Pinpoint the cell where the given text exists, returning its (x, y) midpoint coordinate. 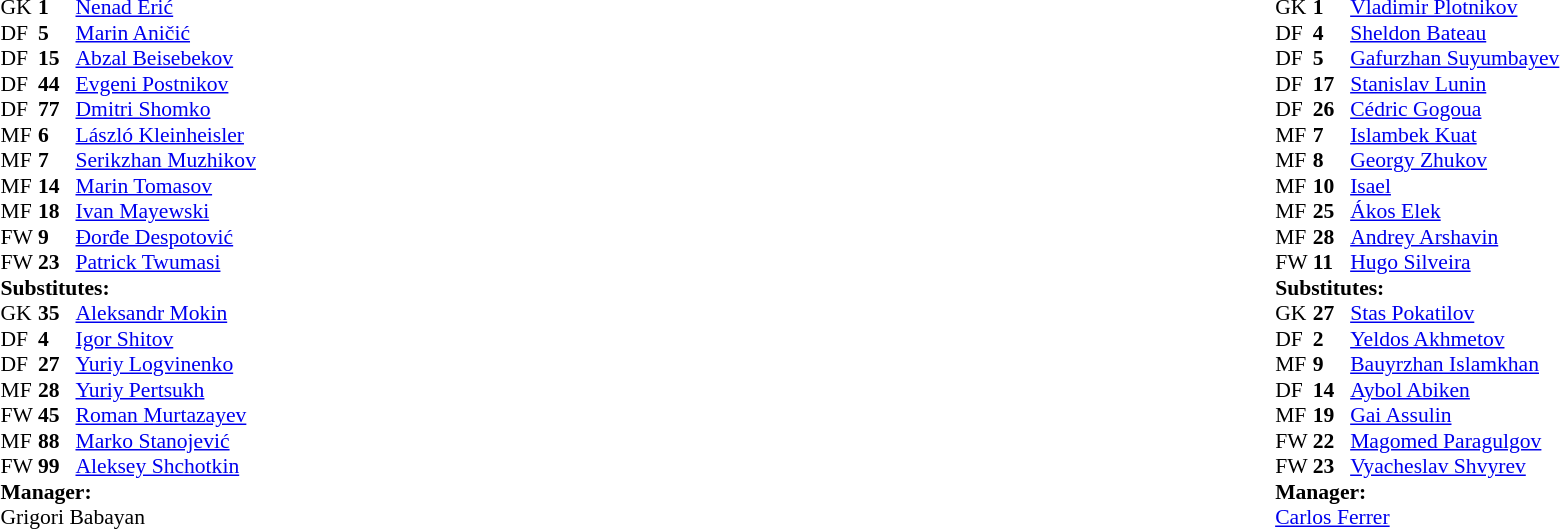
Roman Murtazayev (166, 415)
Marin Tomasov (166, 186)
Marko Stanojević (166, 441)
2 (1332, 339)
19 (1332, 415)
22 (1332, 441)
Hugo Silveira (1454, 263)
Stas Pokatilov (1454, 313)
Ivan Mayewski (166, 211)
Andrey Arshavin (1454, 237)
11 (1332, 263)
Igor Shitov (166, 339)
17 (1332, 84)
18 (57, 211)
45 (57, 415)
Gafurzhan Suyumbayev (1454, 59)
Vyacheslav Shvyrev (1454, 467)
Patrick Twumasi (166, 263)
Yuriy Logvinenko (166, 365)
Cédric Gogoua (1454, 109)
Aleksey Shchotkin (166, 467)
Marin Aničić (166, 33)
Aleksandr Mokin (166, 313)
Yuriy Pertsukh (166, 390)
88 (57, 441)
Đorđe Despotović (166, 237)
László Kleinheisler (166, 135)
26 (1332, 109)
Islambek Kuat (1454, 135)
44 (57, 84)
99 (57, 467)
Yeldos Akhmetov (1454, 339)
Georgy Zhukov (1454, 161)
6 (57, 135)
Magomed Paragulgov (1454, 441)
35 (57, 313)
Aybol Abiken (1454, 390)
Evgeni Postnikov (166, 84)
25 (1332, 211)
Gai Assulin (1454, 415)
15 (57, 59)
77 (57, 109)
Stanislav Lunin (1454, 84)
Abzal Beisebekov (166, 59)
8 (1332, 161)
Ákos Elek (1454, 211)
Bauyrzhan Islamkhan (1454, 365)
Dmitri Shomko (166, 109)
Sheldon Bateau (1454, 33)
10 (1332, 186)
Serikzhan Muzhikov (166, 161)
Isael (1454, 186)
